Pinpoint the cell where the given text exists, returning its (X, Y) midpoint coordinate. 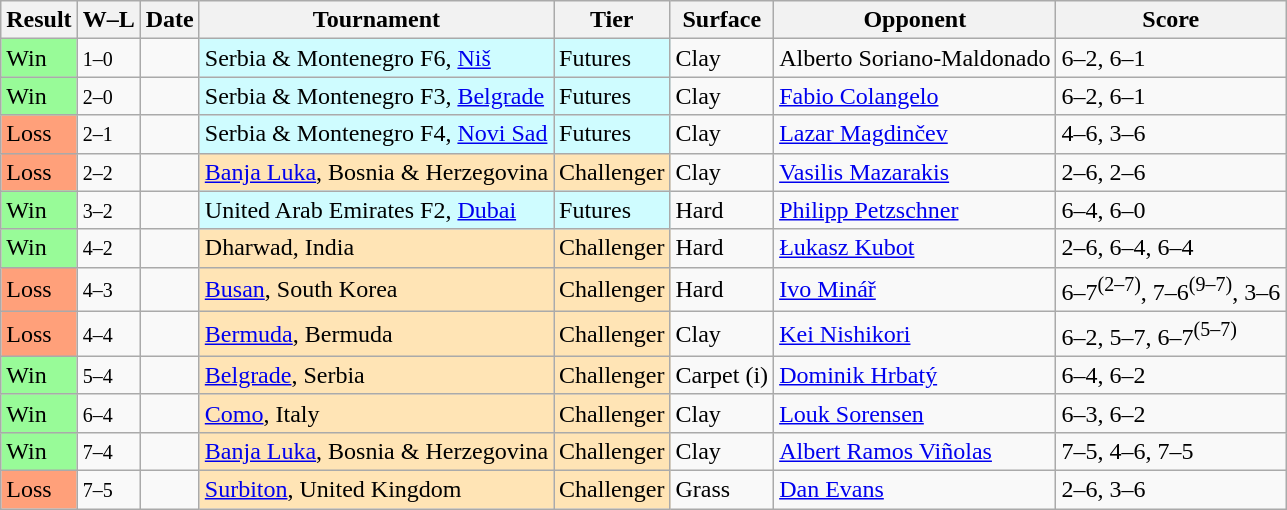
Lazar Magdinčev (915, 134)
2–6, 6–4, 6–4 (1171, 248)
6–4, 6–2 (1171, 375)
Busan, South Korea (376, 290)
W–L (108, 20)
Kei Nishikori (915, 334)
6–4 (108, 413)
Belgrade, Serbia (376, 375)
Vasilis Mazarakis (915, 172)
4–2 (108, 248)
6–2, 5–7, 6–7(5–7) (1171, 334)
United Arab Emirates F2, Dubai (376, 210)
Albert Ramos Viñolas (915, 451)
2–6, 3–6 (1171, 489)
3–2 (108, 210)
Alberto Soriano-Maldonado (915, 58)
Łukasz Kubot (915, 248)
2–2 (108, 172)
Serbia & Montenegro F4, Novi Sad (376, 134)
Score (1171, 20)
Tournament (376, 20)
Grass (722, 489)
2–6, 2–6 (1171, 172)
Surface (722, 20)
Serbia & Montenegro F3, Belgrade (376, 96)
Bermuda, Bermuda (376, 334)
Carpet (i) (722, 375)
Fabio Colangelo (915, 96)
6–4, 6–0 (1171, 210)
Date (170, 20)
4–4 (108, 334)
2–1 (108, 134)
Dominik Hrbatý (915, 375)
7–5, 4–6, 7–5 (1171, 451)
7–5 (108, 489)
Result (39, 20)
6–7(2–7), 7–6(9–7), 3–6 (1171, 290)
Ivo Minář (915, 290)
Serbia & Montenegro F6, Niš (376, 58)
4–6, 3–6 (1171, 134)
Como, Italy (376, 413)
Philipp Petzschner (915, 210)
Tier (612, 20)
6–3, 6–2 (1171, 413)
2–0 (108, 96)
7–4 (108, 451)
1–0 (108, 58)
Surbiton, United Kingdom (376, 489)
Dharwad, India (376, 248)
Dan Evans (915, 489)
4–3 (108, 290)
5–4 (108, 375)
Louk Sorensen (915, 413)
Opponent (915, 20)
